Find where the given text appears and provide that cell's center as (X, Y) coordinate. 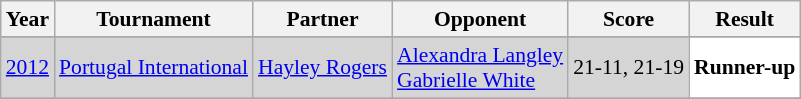
Year (28, 19)
Score (628, 19)
2012 (28, 68)
Result (744, 19)
Hayley Rogers (322, 68)
Runner-up (744, 68)
Alexandra Langley Gabrielle White (480, 68)
Opponent (480, 19)
21-11, 21-19 (628, 68)
Partner (322, 19)
Tournament (154, 19)
Portugal International (154, 68)
